Capture the cell that displays the provided text and extract its (x, y) central coordinate. 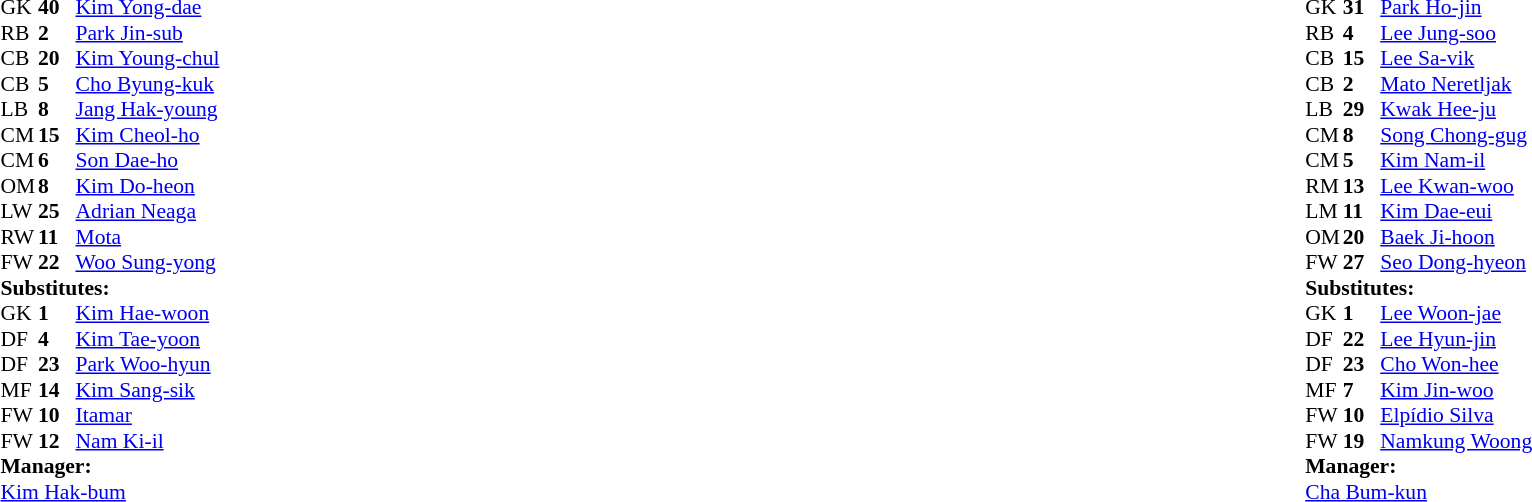
Itamar (148, 415)
Kim Hae-woon (148, 313)
Seo Dong-hyeon (1456, 263)
Cho Byung-kuk (148, 84)
Baek Ji-hoon (1456, 237)
Lee Hyun-jin (1456, 339)
Son Dae-ho (148, 161)
Jang Hak-young (148, 109)
Elpídio Silva (1456, 415)
Park Woo-hyun (148, 365)
19 (1362, 441)
Song Chong-gug (1456, 135)
Kim Do-heon (148, 186)
6 (57, 161)
Kim Jin-woo (1456, 390)
Kim Sang-sik (148, 390)
Mato Neretljak (1456, 84)
Park Jin-sub (148, 33)
Kim Dae-eui (1456, 211)
Kim Nam-il (1456, 161)
RM (1324, 186)
Lee Kwan-woo (1456, 186)
Woo Sung-yong (148, 263)
25 (57, 211)
LW (19, 211)
Adrian Neaga (148, 211)
13 (1362, 186)
Kim Cheol-ho (148, 135)
LM (1324, 211)
Kim Young-chul (148, 59)
Kim Tae-yoon (148, 339)
Mota (148, 237)
Cho Won-hee (1456, 365)
Kwak Hee-ju (1456, 109)
Lee Jung-soo (1456, 33)
Lee Woon-jae (1456, 313)
Nam Ki-il (148, 441)
7 (1362, 390)
27 (1362, 263)
14 (57, 390)
Namkung Woong (1456, 441)
12 (57, 441)
Lee Sa-vik (1456, 59)
29 (1362, 109)
RW (19, 237)
